For the text-containing cell, return its midpoint in (x, y) coordinate format. 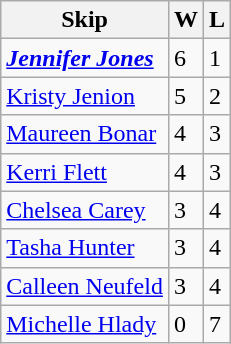
Calleen Neufeld (85, 286)
2 (216, 96)
Kerri Flett (85, 172)
0 (186, 324)
Tasha Hunter (85, 248)
7 (216, 324)
L (216, 20)
1 (216, 58)
Michelle Hlady (85, 324)
Kristy Jenion (85, 96)
Skip (85, 20)
Maureen Bonar (85, 134)
Chelsea Carey (85, 210)
Jennifer Jones (85, 58)
6 (186, 58)
W (186, 20)
5 (186, 96)
